For the text-containing cell, return its midpoint in (X, Y) coordinate format. 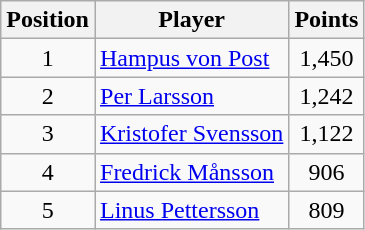
5 (48, 210)
4 (48, 172)
Kristofer Svensson (191, 134)
906 (326, 172)
Points (326, 20)
Per Larsson (191, 96)
Fredrick Månsson (191, 172)
1 (48, 58)
2 (48, 96)
1,242 (326, 96)
Position (48, 20)
Linus Pettersson (191, 210)
809 (326, 210)
Hampus von Post (191, 58)
1,450 (326, 58)
Player (191, 20)
3 (48, 134)
1,122 (326, 134)
